Output the (x, y) coordinate of the center of the cell containing the given text.  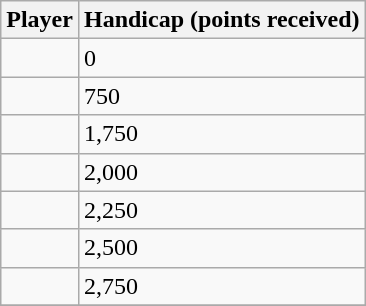
2,250 (222, 210)
2,000 (222, 172)
750 (222, 96)
Handicap (points received) (222, 20)
0 (222, 58)
2,500 (222, 248)
Player (40, 20)
2,750 (222, 286)
1,750 (222, 134)
